Extract the (X, Y) coordinate from the center of the cell holding the provided text.  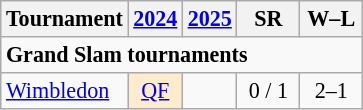
SR (268, 18)
Wimbledon (64, 90)
Grand Slam tournaments (182, 54)
Tournament (64, 18)
QF (155, 90)
0 / 1 (268, 90)
2025 (210, 18)
2–1 (332, 90)
W–L (332, 18)
2024 (155, 18)
